Capture the cell that displays the provided text and extract its (X, Y) central coordinate. 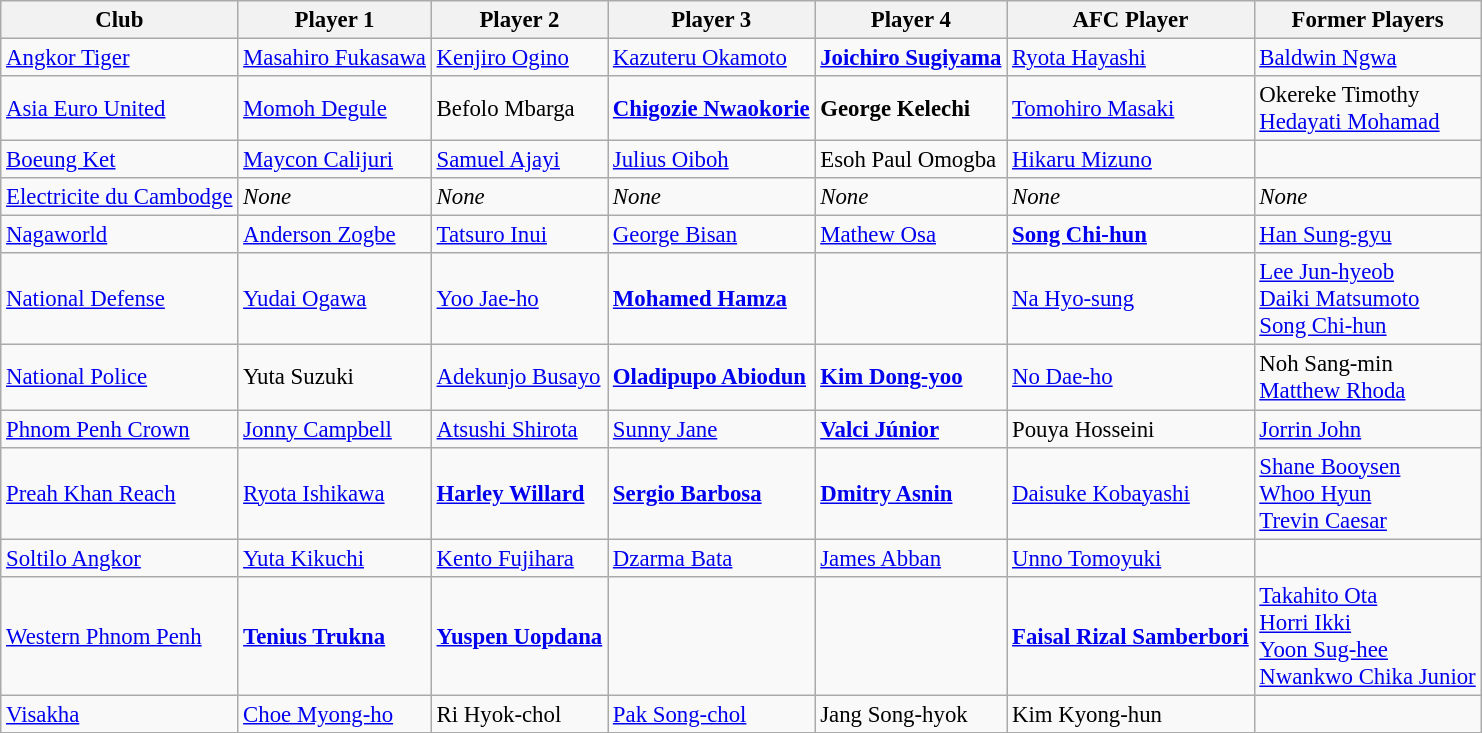
Anderson Zogbe (334, 235)
Momoh Degule (334, 108)
Yuta Suzuki (334, 378)
Adekunjo Busayo (519, 378)
Asia Euro United (120, 108)
Ryota Hayashi (1130, 58)
Jang Song-hyok (911, 714)
Han Sung-gyu (1368, 235)
Chigozie Nwaokorie (712, 108)
Visakha (120, 714)
Yoo Jae-ho (519, 300)
Player 1 (334, 20)
Ryota Ishikawa (334, 493)
Electricite du Cambodge (120, 197)
Maycon Calijuri (334, 160)
Takahito Ota Horri Ikki Yoon Sug-hee Nwankwo Chika Junior (1368, 636)
Sergio Barbosa (712, 493)
Hikaru Mizuno (1130, 160)
Befolo Mbarga (519, 108)
Yudai Ogawa (334, 300)
Yuspen Uopdana (519, 636)
Tatsuro Inui (519, 235)
Shane Booysen Whoo Hyun Trevin Caesar (1368, 493)
Kim Dong-yoo (911, 378)
James Abban (911, 558)
Faisal Rizal Samberbori (1130, 636)
Harley Willard (519, 493)
Jorrin John (1368, 429)
Noh Sang-min Matthew Rhoda (1368, 378)
Dmitry Asnin (911, 493)
National Police (120, 378)
Yuta Kikuchi (334, 558)
Western Phnom Penh (120, 636)
Kazuteru Okamoto (712, 58)
Unno Tomoyuki (1130, 558)
Boeung Ket (120, 160)
Choe Myong-ho (334, 714)
Tenius Trukna (334, 636)
George Kelechi (911, 108)
Oladipupo Abiodun (712, 378)
Joichiro Sugiyama (911, 58)
Club (120, 20)
Kenjiro Ogino (519, 58)
Esoh Paul Omogba (911, 160)
Lee Jun-hyeob Daiki Matsumoto Song Chi-hun (1368, 300)
Julius Oiboh (712, 160)
Atsushi Shirota (519, 429)
Mathew Osa (911, 235)
Kento Fujihara (519, 558)
Soltilo Angkor (120, 558)
George Bisan (712, 235)
Pouya Hosseini (1130, 429)
Player 4 (911, 20)
Ri Hyok-chol (519, 714)
Masahiro Fukasawa (334, 58)
Mohamed Hamza (712, 300)
Song Chi-hun (1130, 235)
AFC Player (1130, 20)
Player 3 (712, 20)
Player 2 (519, 20)
National Defense (120, 300)
Phnom Penh Crown (120, 429)
Nagaworld (120, 235)
Preah Khan Reach (120, 493)
Sunny Jane (712, 429)
Tomohiro Masaki (1130, 108)
Baldwin Ngwa (1368, 58)
No Dae-ho (1130, 378)
Okereke Timothy Hedayati Mohamad (1368, 108)
Valci Júnior (911, 429)
Former Players (1368, 20)
Dzarma Bata (712, 558)
Samuel Ajayi (519, 160)
Angkor Tiger (120, 58)
Jonny Campbell (334, 429)
Kim Kyong-hun (1130, 714)
Daisuke Kobayashi (1130, 493)
Pak Song-chol (712, 714)
Na Hyo-sung (1130, 300)
